Output the (X, Y) coordinate of the center of the cell containing the given text.  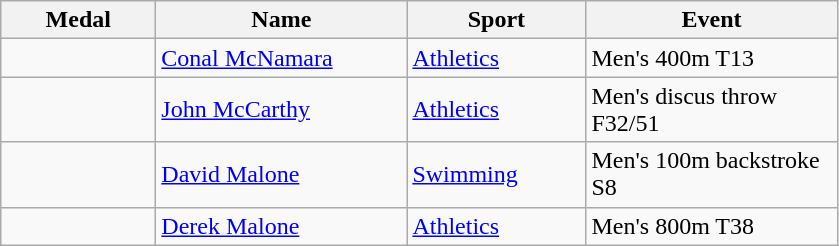
Swimming (496, 174)
Event (712, 20)
Medal (78, 20)
Men's 100m backstroke S8 (712, 174)
Conal McNamara (282, 58)
Men's discus throw F32/51 (712, 110)
John McCarthy (282, 110)
Derek Malone (282, 226)
Sport (496, 20)
Name (282, 20)
Men's 800m T38 (712, 226)
David Malone (282, 174)
Men's 400m T13 (712, 58)
